Scan for the cell matching the given text and deliver its [X, Y] coordinate at center. 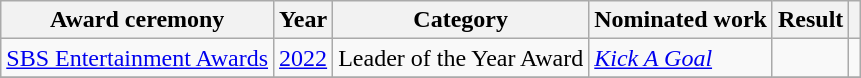
Nominated work [681, 20]
2022 [304, 58]
SBS Entertainment Awards [138, 58]
Kick A Goal [681, 58]
Year [304, 20]
Result [810, 20]
Award ceremony [138, 20]
Leader of the Year Award [461, 58]
Category [461, 20]
